Return (x, y) of the center of cell containing provided text 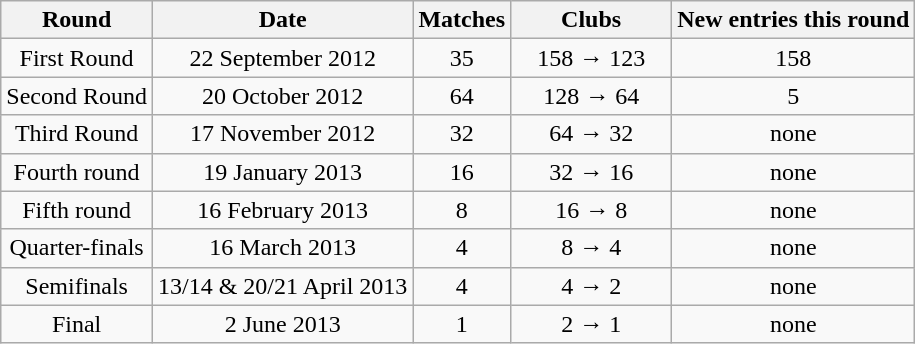
Third Round (77, 134)
158 → 123 (592, 58)
16 (462, 172)
Fourth round (77, 172)
Clubs (592, 20)
13/14 & 20/21 April 2013 (282, 286)
Final (77, 324)
20 October 2012 (282, 96)
1 (462, 324)
158 (794, 58)
2 → 1 (592, 324)
Semifinals (77, 286)
8 → 4 (592, 248)
Quarter-finals (77, 248)
New entries this round (794, 20)
16 March 2013 (282, 248)
Second Round (77, 96)
2 June 2013 (282, 324)
Matches (462, 20)
Date (282, 20)
128 → 64 (592, 96)
32 (462, 134)
4 → 2 (592, 286)
8 (462, 210)
19 January 2013 (282, 172)
64 → 32 (592, 134)
17 November 2012 (282, 134)
35 (462, 58)
Round (77, 20)
22 September 2012 (282, 58)
32 → 16 (592, 172)
5 (794, 96)
16 → 8 (592, 210)
16 February 2013 (282, 210)
First Round (77, 58)
64 (462, 96)
Fifth round (77, 210)
